Extract the [X, Y] coordinate from the center of the cell holding the provided text.  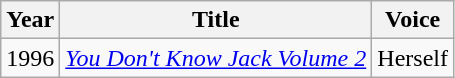
1996 [30, 58]
Year [30, 20]
You Don't Know Jack Volume 2 [216, 58]
Title [216, 20]
Herself [413, 58]
Voice [413, 20]
